From the cell containing the given text, extract its center point as (x, y) coordinate. 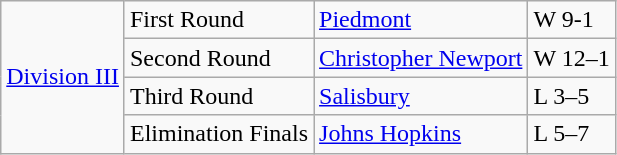
Division III (63, 77)
First Round (218, 20)
Johns Hopkins (421, 134)
L 3–5 (572, 96)
Third Round (218, 96)
Salisbury (421, 96)
Christopher Newport (421, 58)
W 9-1 (572, 20)
L 5–7 (572, 134)
Elimination Finals (218, 134)
W 12–1 (572, 58)
Second Round (218, 58)
Piedmont (421, 20)
